For the text-containing cell, return its midpoint in [x, y] coordinate format. 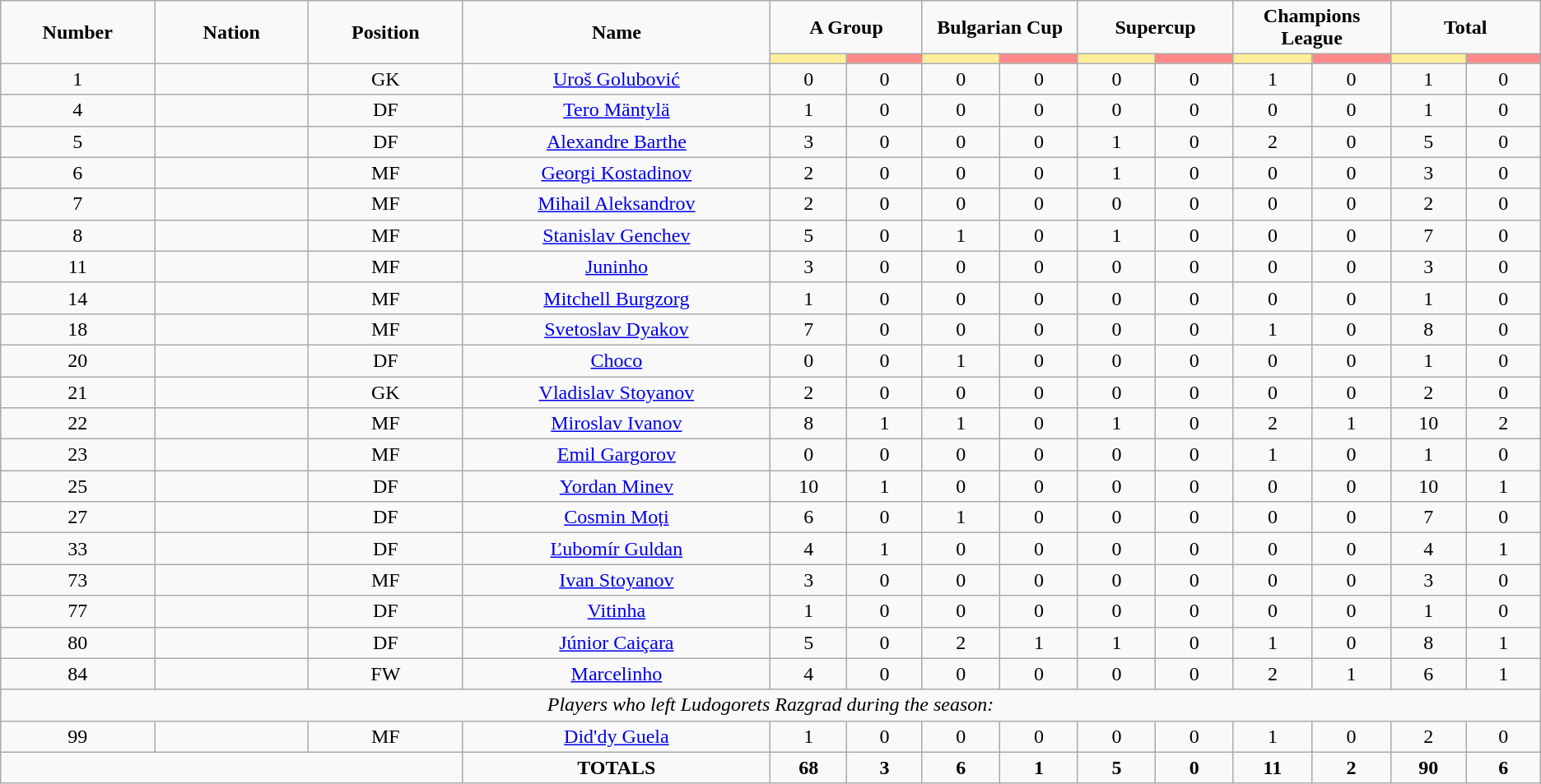
77 [77, 611]
FW [385, 674]
Stanislav Genchev [617, 235]
80 [77, 643]
Total [1465, 28]
TOTALS [617, 768]
14 [77, 298]
Miroslav Ivanov [617, 424]
Did'dy Guela [617, 736]
Choco [617, 360]
Position [385, 32]
33 [77, 549]
Players who left Ludogorets Razgrad during the season: [770, 705]
Ľubomír Guldan [617, 549]
68 [808, 768]
73 [77, 580]
Cosmin Moți [617, 517]
A Group [846, 28]
Vitinha [617, 611]
Emil Gargorov [617, 455]
Ivan Stoyanov [617, 580]
Number [77, 32]
Svetoslav Dyakov [617, 329]
Bulgarian Cup [999, 28]
Champions League [1312, 28]
18 [77, 329]
Mitchell Burgzorg [617, 298]
Nation [232, 32]
20 [77, 360]
Vladislav Stoyanov [617, 392]
25 [77, 486]
23 [77, 455]
Júnior Caiçara [617, 643]
Tero Mäntylä [617, 110]
22 [77, 424]
84 [77, 674]
Uroš Golubović [617, 79]
90 [1428, 768]
Alexandre Barthe [617, 141]
27 [77, 517]
Name [617, 32]
99 [77, 736]
Georgi Kostadinov [617, 173]
21 [77, 392]
Supercup [1156, 28]
Mihail Aleksandrov [617, 204]
Juninho [617, 267]
Yordan Minev [617, 486]
Marcelinho [617, 674]
